Pinpoint the cell where the given text exists, returning its (X, Y) midpoint coordinate. 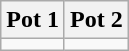
Pot 1 (33, 20)
Pot 2 (96, 20)
